Extract the [x, y] coordinate from the center of the cell holding the provided text.  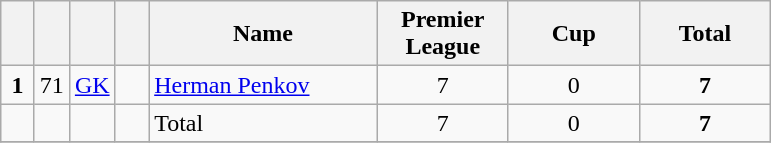
71 [52, 85]
1 [18, 85]
GK [92, 85]
Herman Penkov [264, 85]
Name [264, 34]
Premier League [442, 34]
Cup [574, 34]
